Identify which cell holds the provided text, then report its (x, y) central coordinate. 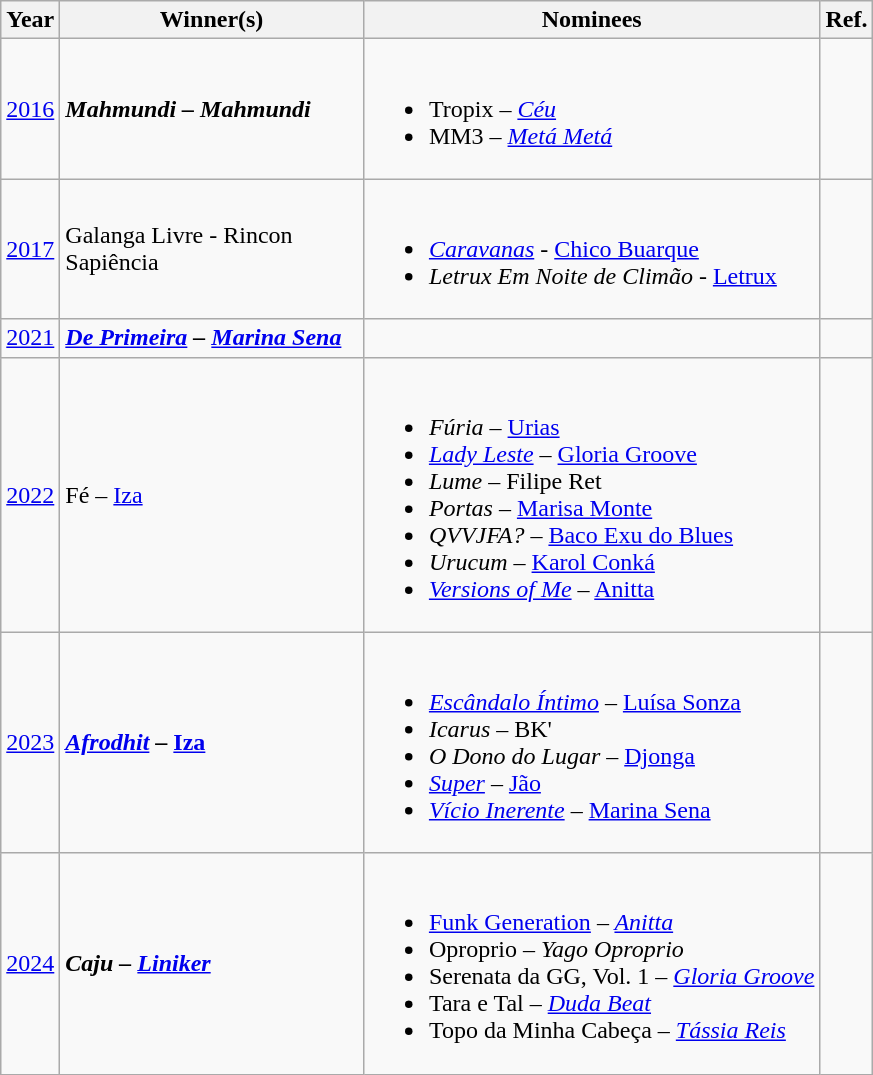
Fé – Iza (212, 494)
Caravanas - Chico BuarqueLetrux Em Noite de Climão - Letrux (592, 249)
Winner(s) (212, 20)
Year (30, 20)
Funk Generation – AnittaOproprio – Yago OproprioSerenata da GG, Vol. 1 – Gloria GrooveTara e Tal – Duda BeatTopo da Minha Cabeça – Tássia Reis (592, 964)
2022 (30, 494)
Ref. (846, 20)
2023 (30, 742)
Nominees (592, 20)
2024 (30, 964)
Mahmundi – Mahmundi (212, 109)
Escândalo Íntimo – Luísa SonzaIcarus – BK'O Dono do Lugar – DjongaSuper – JãoVício Inerente – Marina Sena (592, 742)
De Primeira – Marina Sena (212, 338)
Caju – Liniker (212, 964)
Galanga Livre - Rincon Sapiência (212, 249)
Tropix – CéuMM3 – Metá Metá (592, 109)
2017 (30, 249)
2021 (30, 338)
Afrodhit – Iza (212, 742)
2016 (30, 109)
Fúria – UriasLady Leste – Gloria GrooveLume – Filipe RetPortas – Marisa MonteQVVJFA? – Baco Exu do BluesUrucum – Karol ConkáVersions of Me – Anitta (592, 494)
